For the text-containing cell, return its midpoint in [x, y] coordinate format. 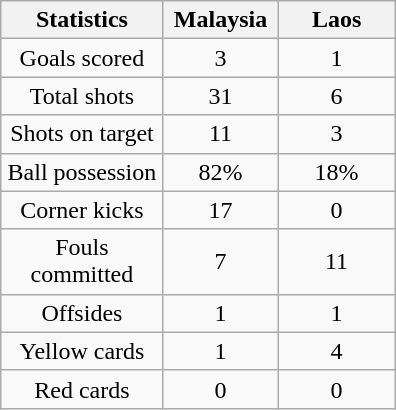
17 [220, 210]
Goals scored [82, 58]
Total shots [82, 96]
Shots on target [82, 134]
Yellow cards [82, 351]
7 [220, 262]
18% [337, 172]
Ball possession [82, 172]
31 [220, 96]
6 [337, 96]
Fouls committed [82, 262]
4 [337, 351]
Red cards [82, 389]
Malaysia [220, 20]
Laos [337, 20]
82% [220, 172]
Offsides [82, 313]
Corner kicks [82, 210]
Statistics [82, 20]
